Capture the cell that displays the provided text and extract its [X, Y] central coordinate. 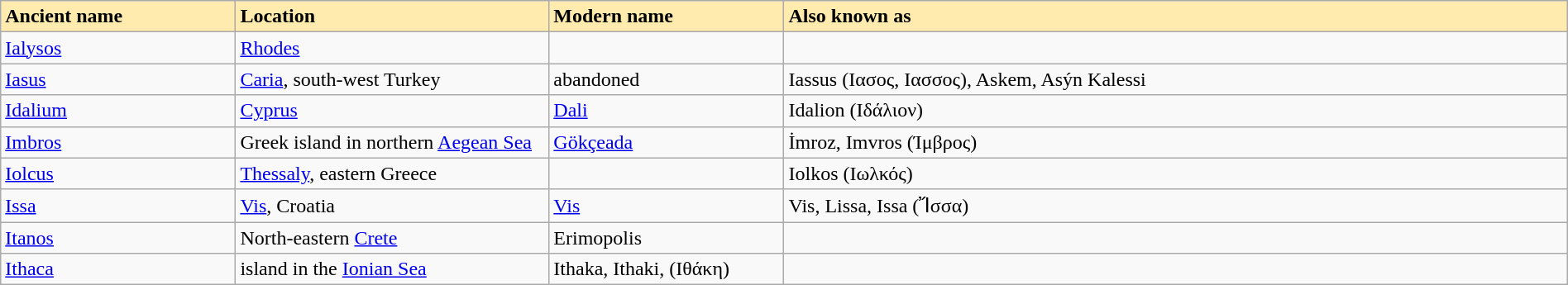
Dali [667, 111]
Cyprus [392, 111]
Ithaka, Ithaki, (Ιθάκη) [667, 269]
abandoned [667, 79]
Imbros [118, 142]
Rhodes [392, 48]
Greek island in northern Aegean Sea [392, 142]
Location [392, 17]
Caria, south-west Turkey [392, 79]
Modern name [667, 17]
Itanos [118, 238]
Issa [118, 206]
North-eastern Crete [392, 238]
Iassus (Iασoς, Iασσoς), Askem, Asýn Kalessi [1176, 79]
Thessaly, eastern Greece [392, 173]
Iasus [118, 79]
Vis, Croatia [392, 206]
Idalium [118, 111]
island in the Ionian Sea [392, 269]
Vis [667, 206]
Iolcus [118, 173]
Also known as [1176, 17]
Iolkos (Ιωλκός) [1176, 173]
Ialysos [118, 48]
Gökçeada [667, 142]
Erimopolis [667, 238]
Ancient name [118, 17]
Ithaca [118, 269]
İmroz, Imvros (Ίμβρος) [1176, 142]
Idalion (Ιδάλιον) [1176, 111]
Vis, Lissa, Issa (Ἴσσα) [1176, 206]
